Detect which cell encompasses the target text, then output its (X, Y) center coordinate. 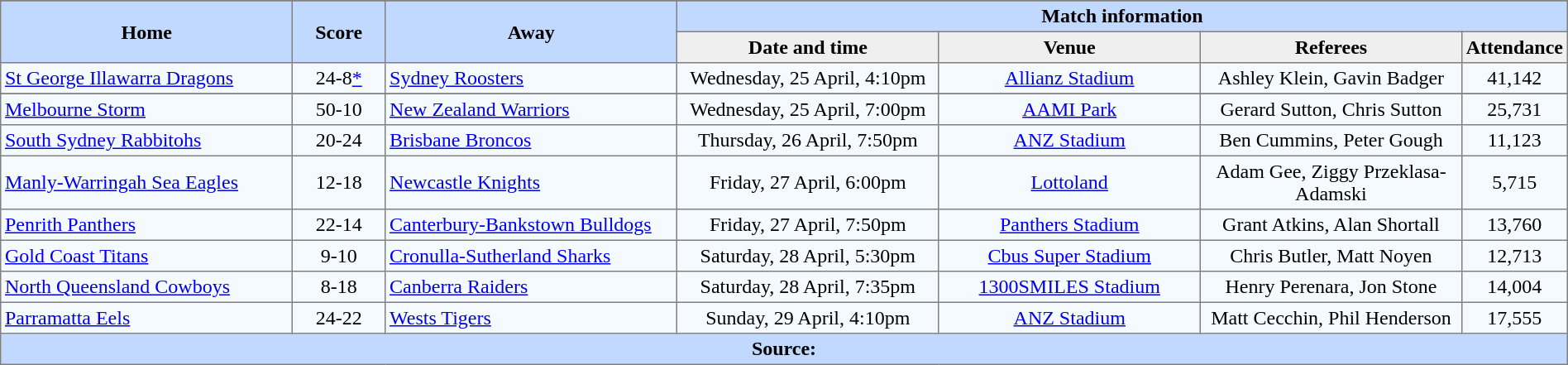
Thursday, 26 April, 7:50pm (808, 141)
Ashley Klein, Gavin Badger (1331, 79)
11,123 (1514, 141)
Penrith Panthers (147, 225)
12-18 (339, 182)
Date and time (808, 47)
Manly-Warringah Sea Eagles (147, 182)
25,731 (1514, 109)
Home (147, 31)
South Sydney Rabbitohs (147, 141)
Sydney Roosters (531, 79)
Friday, 27 April, 6:00pm (808, 182)
Gerard Sutton, Chris Sutton (1331, 109)
Cbus Super Stadium (1070, 256)
Cronulla-Sutherland Sharks (531, 256)
Saturday, 28 April, 7:35pm (808, 287)
Canterbury-Bankstown Bulldogs (531, 225)
20-24 (339, 141)
Wednesday, 25 April, 7:00pm (808, 109)
North Queensland Cowboys (147, 287)
Matt Cecchin, Phil Henderson (1331, 318)
Score (339, 31)
Venue (1070, 47)
Saturday, 28 April, 5:30pm (808, 256)
8-18 (339, 287)
24-8* (339, 79)
Sunday, 29 April, 4:10pm (808, 318)
Melbourne Storm (147, 109)
Match information (1123, 17)
Lottoland (1070, 182)
9-10 (339, 256)
Panthers Stadium (1070, 225)
St George Illawarra Dragons (147, 79)
Away (531, 31)
Canberra Raiders (531, 287)
17,555 (1514, 318)
Referees (1331, 47)
22-14 (339, 225)
Wednesday, 25 April, 4:10pm (808, 79)
Chris Butler, Matt Noyen (1331, 256)
14,004 (1514, 287)
Allianz Stadium (1070, 79)
1300SMILES Stadium (1070, 287)
New Zealand Warriors (531, 109)
Source: (784, 349)
Henry Perenara, Jon Stone (1331, 287)
Wests Tigers (531, 318)
12,713 (1514, 256)
Parramatta Eels (147, 318)
24-22 (339, 318)
Friday, 27 April, 7:50pm (808, 225)
Grant Atkins, Alan Shortall (1331, 225)
Newcastle Knights (531, 182)
Attendance (1514, 47)
41,142 (1514, 79)
50-10 (339, 109)
13,760 (1514, 225)
Adam Gee, Ziggy Przeklasa-Adamski (1331, 182)
AAMI Park (1070, 109)
Brisbane Broncos (531, 141)
Ben Cummins, Peter Gough (1331, 141)
Gold Coast Titans (147, 256)
5,715 (1514, 182)
